Find where the given text appears and provide that cell's center as (X, Y) coordinate. 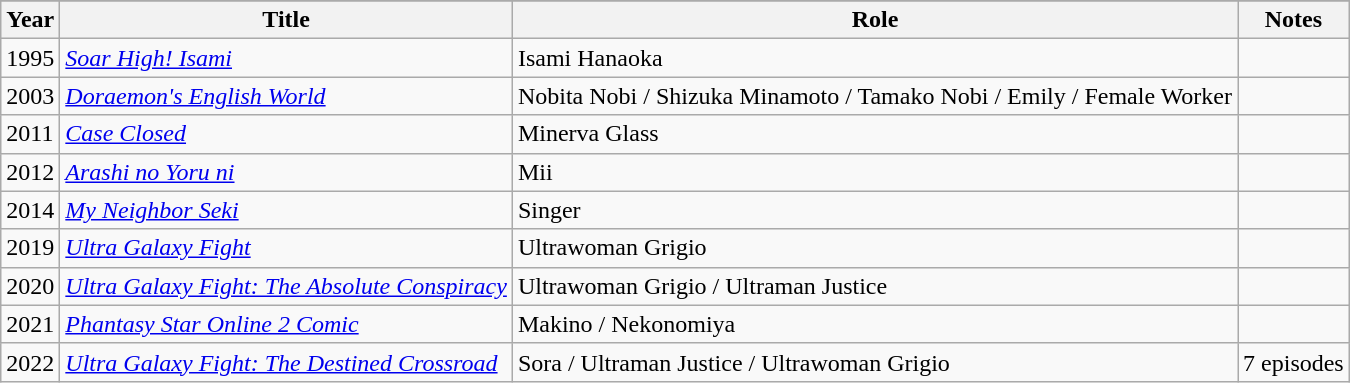
Phantasy Star Online 2 Comic (286, 324)
2021 (30, 324)
Isami Hanaoka (874, 58)
Singer (874, 210)
Ultrawoman Grigio (874, 248)
Role (874, 20)
2019 (30, 248)
7 episodes (1294, 362)
Ultrawoman Grigio / Ultraman Justice (874, 286)
Mii (874, 172)
Title (286, 20)
My Neighbor Seki (286, 210)
2011 (30, 134)
Minerva Glass (874, 134)
Arashi no Yoru ni (286, 172)
2014 (30, 210)
2003 (30, 96)
2012 (30, 172)
Sora / Ultraman Justice / Ultrawoman Grigio (874, 362)
Notes (1294, 20)
2020 (30, 286)
Nobita Nobi / Shizuka Minamoto / Tamako Nobi / Emily / Female Worker (874, 96)
Ultra Galaxy Fight: The Absolute Conspiracy (286, 286)
Year (30, 20)
Doraemon's English World (286, 96)
1995 (30, 58)
Case Closed (286, 134)
Soar High! Isami (286, 58)
Ultra Galaxy Fight (286, 248)
Makino / Nekonomiya (874, 324)
Ultra Galaxy Fight: The Destined Crossroad (286, 362)
2022 (30, 362)
